From the cell containing the given text, extract its center point as (x, y) coordinate. 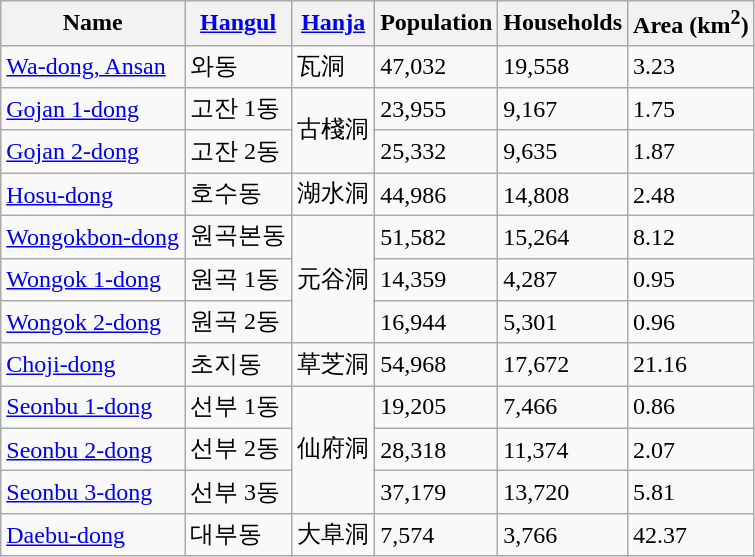
초지동 (238, 364)
3.23 (692, 66)
선부 2동 (238, 450)
1.75 (692, 110)
7,574 (436, 534)
1.87 (692, 152)
17,672 (563, 364)
28,318 (436, 450)
Hanja (334, 24)
선부 1동 (238, 408)
대부동 (238, 534)
원곡본동 (238, 238)
2.48 (692, 194)
42.37 (692, 534)
8.12 (692, 238)
Gojan 1-dong (93, 110)
5,301 (563, 322)
0.86 (692, 408)
21.16 (692, 364)
37,179 (436, 492)
仙府洞 (334, 450)
14,359 (436, 280)
Gojan 2-dong (93, 152)
Wongok 2-dong (93, 322)
Choji-dong (93, 364)
15,264 (563, 238)
25,332 (436, 152)
원곡 2동 (238, 322)
Area (km2) (692, 24)
Wa-dong, Ansan (93, 66)
4,287 (563, 280)
Seonbu 1-dong (93, 408)
고잔 2동 (238, 152)
44,986 (436, 194)
47,032 (436, 66)
와동 (238, 66)
고잔 1동 (238, 110)
0.96 (692, 322)
0.95 (692, 280)
54,968 (436, 364)
Hosu-dong (93, 194)
선부 3동 (238, 492)
Daebu-dong (93, 534)
5.81 (692, 492)
13,720 (563, 492)
3,766 (563, 534)
Seonbu 3-dong (93, 492)
23,955 (436, 110)
瓦洞 (334, 66)
14,808 (563, 194)
16,944 (436, 322)
Population (436, 24)
19,558 (563, 66)
호수동 (238, 194)
9,635 (563, 152)
大阜洞 (334, 534)
19,205 (436, 408)
11,374 (563, 450)
Wongok 1-dong (93, 280)
Households (563, 24)
51,582 (436, 238)
Seonbu 2-dong (93, 450)
Hangul (238, 24)
元谷洞 (334, 280)
2.07 (692, 450)
원곡 1동 (238, 280)
草芝洞 (334, 364)
Name (93, 24)
Wongokbon-dong (93, 238)
湖水洞 (334, 194)
9,167 (563, 110)
古棧洞 (334, 130)
7,466 (563, 408)
